Capture the cell that displays the provided text and extract its (X, Y) central coordinate. 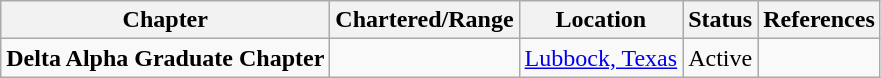
Active (720, 58)
Delta Alpha Graduate Chapter (166, 58)
Status (720, 20)
Chartered/Range (424, 20)
Lubbock, Texas (601, 58)
Chapter (166, 20)
References (820, 20)
Location (601, 20)
